Locate the cell with the specified text and output its (x, y) center coordinate. 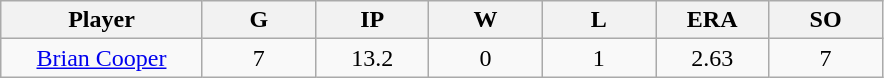
W (486, 20)
Player (102, 20)
0 (486, 58)
2.63 (712, 58)
1 (598, 58)
13.2 (372, 58)
G (258, 20)
IP (372, 20)
L (598, 20)
Brian Cooper (102, 58)
SO (826, 20)
ERA (712, 20)
